Scan for the cell matching the given text and deliver its (X, Y) coordinate at center. 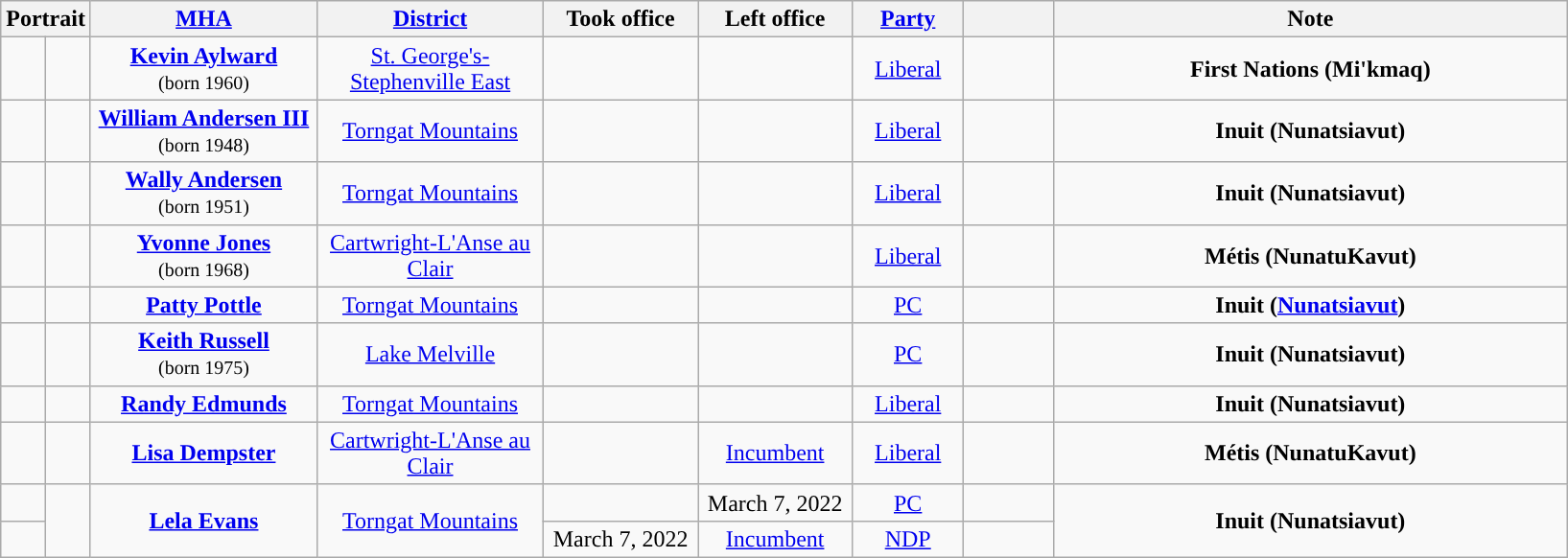
Note (1310, 19)
Randy Edmunds (203, 404)
District (430, 19)
Party (908, 19)
First Nations (Mi'kmaq) (1310, 69)
Lela Evans (203, 521)
Lake Melville (430, 355)
MHA (203, 19)
Yvonne Jones(born 1968) (203, 255)
Lisa Dempster (203, 453)
William Andersen III(born 1948) (203, 130)
St. George's-Stephenville East (430, 69)
Kevin Aylward(born 1960) (203, 69)
NDP (908, 539)
Took office (621, 19)
Patty Pottle (203, 305)
Left office (775, 19)
Keith Russell(born 1975) (203, 355)
Portrait (46, 19)
Wally Andersen(born 1951) (203, 194)
